Pinpoint the cell where the given text exists, returning its [X, Y] midpoint coordinate. 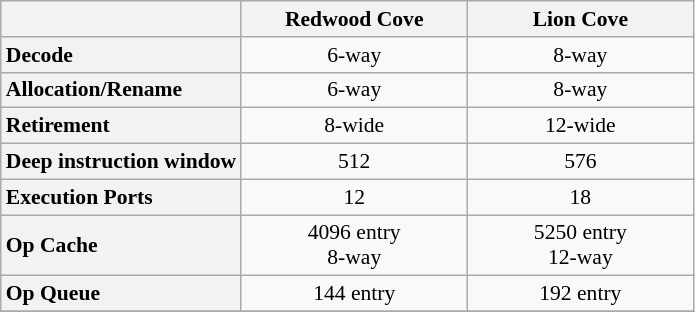
12-wide [580, 126]
Redwood Cove [354, 19]
Op Queue [121, 294]
8-wide [354, 126]
Lion Cove [580, 19]
144 entry [354, 294]
4096 entry 8-way [354, 246]
5250 entry 12-way [580, 246]
Retirement [121, 126]
Deep instruction window [121, 162]
Op Cache [121, 246]
12 [354, 197]
576 [580, 162]
Allocation/Rename [121, 90]
192 entry [580, 294]
512 [354, 162]
18 [580, 197]
Decode [121, 55]
Execution Ports [121, 197]
